Find where the given text appears and provide that cell's center as (X, Y) coordinate. 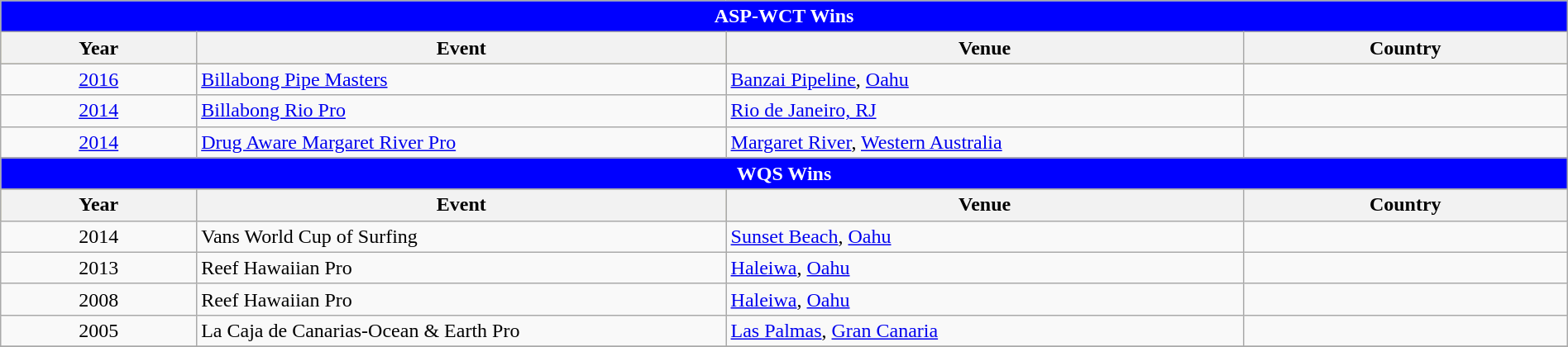
Billabong Rio Pro (461, 111)
ASP-WCT Wins (784, 17)
Rio de Janeiro, RJ (984, 111)
Margaret River, Western Australia (984, 142)
2013 (99, 268)
Las Palmas, Gran Canaria (984, 330)
Banzai Pipeline, Oahu (984, 79)
Sunset Beach, Oahu (984, 236)
2016 (99, 79)
2005 (99, 330)
La Caja de Canarias-Ocean & Earth Pro (461, 330)
Vans World Cup of Surfing (461, 236)
2008 (99, 299)
WQS Wins (784, 173)
Drug Aware Margaret River Pro (461, 142)
Billabong Pipe Masters (461, 79)
